For the text-containing cell, return its midpoint in (X, Y) coordinate format. 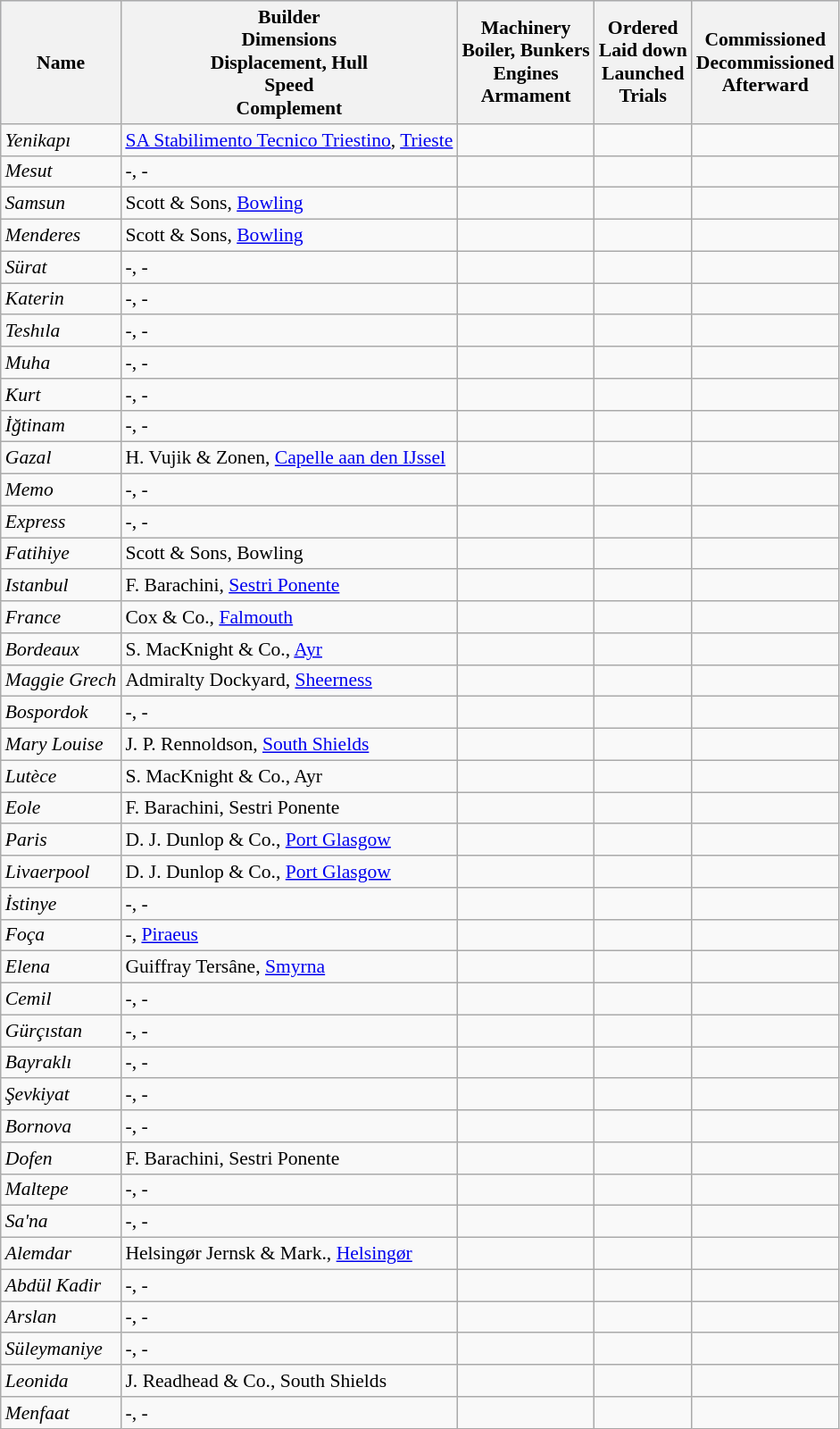
Cemil (61, 999)
Şevkiyat (61, 1095)
Menderes (61, 236)
Yenikapı (61, 140)
Kurt (61, 395)
Livaerpool (61, 872)
OrderedLaid downLaunchedTrials (643, 63)
Maggie Grech (61, 681)
Samsun (61, 204)
SA Stabilimento Tecnico Triestino, Trieste (289, 140)
Alemdar (61, 1254)
Istanbul (61, 586)
İğtinam (61, 426)
İstinye (61, 904)
Katerin (61, 299)
Bospordok (61, 713)
Sa'na (61, 1222)
Bordeaux (61, 649)
J. P. Rennoldson, South Shields (289, 745)
Bayraklı (61, 1063)
Mary Louise (61, 745)
Fatihiye (61, 554)
Cox & Co., Falmouth (289, 617)
-, Piraeus (289, 935)
Teshıla (61, 331)
Menfaat (61, 1413)
H. Vujik & Zonen, Capelle aan den IJssel (289, 458)
France (61, 617)
Name (61, 63)
Express (61, 522)
Muha (61, 363)
Dofen (61, 1158)
Mesut (61, 171)
Memo (61, 490)
Sürat (61, 267)
J. Readhead & Co., South Shields (289, 1381)
Gazal (61, 458)
Elena (61, 967)
Arslan (61, 1317)
Admiralty Dockyard, Sheerness (289, 681)
Abdül Kadir (61, 1285)
Helsingør Jernsk & Mark., Helsingør (289, 1254)
Foça (61, 935)
MachineryBoiler, BunkersEnginesArmament (525, 63)
Gürçıstan (61, 1031)
Leonida (61, 1381)
Paris (61, 840)
Maltepe (61, 1190)
CommissionedDecommissionedAfterward (766, 63)
Eole (61, 808)
BuilderDimensionsDisplacement, HullSpeedComplement (289, 63)
Süleymaniye (61, 1350)
Lutèce (61, 776)
Bornova (61, 1126)
Guiffray Tersâne, Smyrna (289, 967)
